Return (x, y) of the center of cell containing provided text 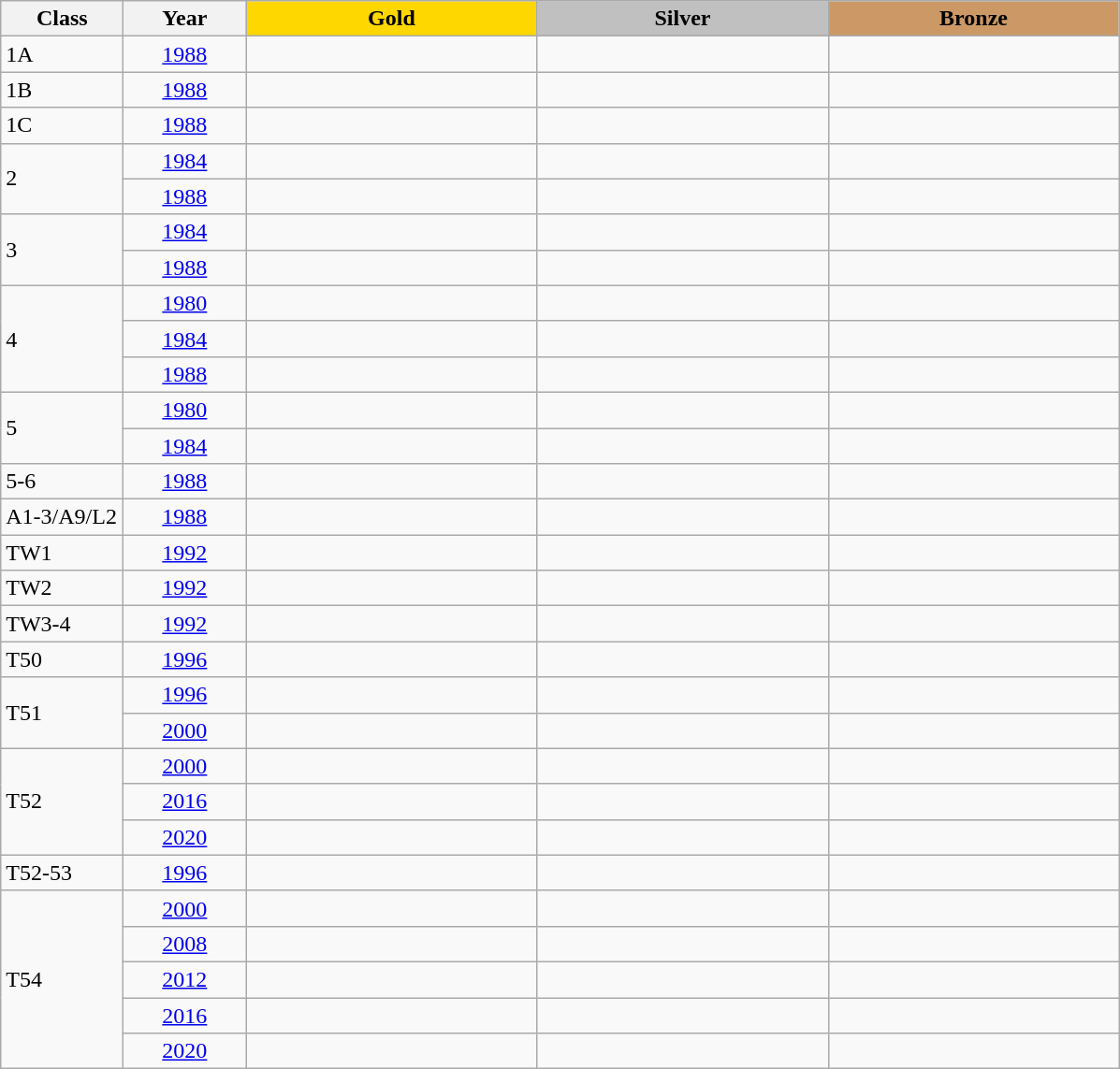
T54 (62, 979)
TW2 (62, 588)
A1-3/A9/L2 (62, 517)
T51 (62, 713)
T52 (62, 802)
T52-53 (62, 873)
5 (62, 427)
Class (62, 19)
1A (62, 54)
2 (62, 179)
TW3-4 (62, 624)
Gold (391, 19)
Silver (683, 19)
Bronze (973, 19)
1C (62, 125)
Year (185, 19)
5-6 (62, 482)
3 (62, 250)
2008 (185, 944)
TW1 (62, 553)
T50 (62, 659)
1B (62, 90)
4 (62, 339)
2012 (185, 979)
